Capture the cell that displays the provided text and extract its [x, y] central coordinate. 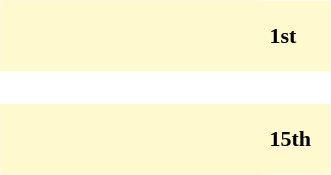
1st [296, 35]
15th [296, 139]
